Provide the (x, y) coordinate of the cell's center where the given text is located.  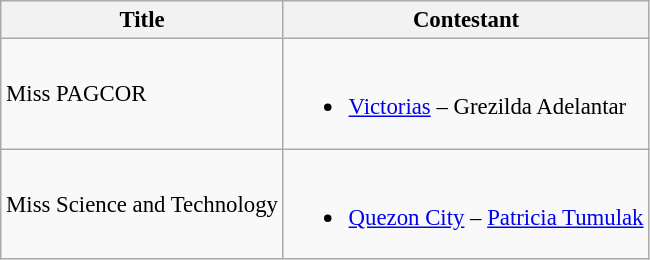
Title (142, 20)
Miss Science and Technology (142, 204)
Victorias – Grezilda Adelantar (466, 94)
Quezon City – Patricia Tumulak (466, 204)
Miss PAGCOR (142, 94)
Contestant (466, 20)
